Detect which cell encompasses the target text, then output its (x, y) center coordinate. 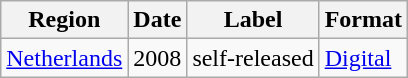
Netherlands (64, 58)
Label (253, 20)
Date (158, 20)
2008 (158, 58)
self-released (253, 58)
Region (64, 20)
Digital (363, 58)
Format (363, 20)
